Scan for the cell matching the given text and deliver its (X, Y) coordinate at center. 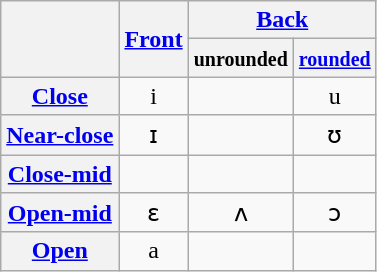
Near-close (60, 135)
u (334, 96)
Open (60, 251)
ɛ (154, 213)
Close (60, 96)
unrounded (240, 58)
rounded (334, 58)
Open-mid (60, 213)
ɔ (334, 213)
Close-mid (60, 173)
i (154, 96)
Back (282, 20)
ʊ (334, 135)
ɪ (154, 135)
ʌ (240, 213)
Front (154, 39)
a (154, 251)
